Search for the cell housing the specified text and yield its [x, y] center coordinate. 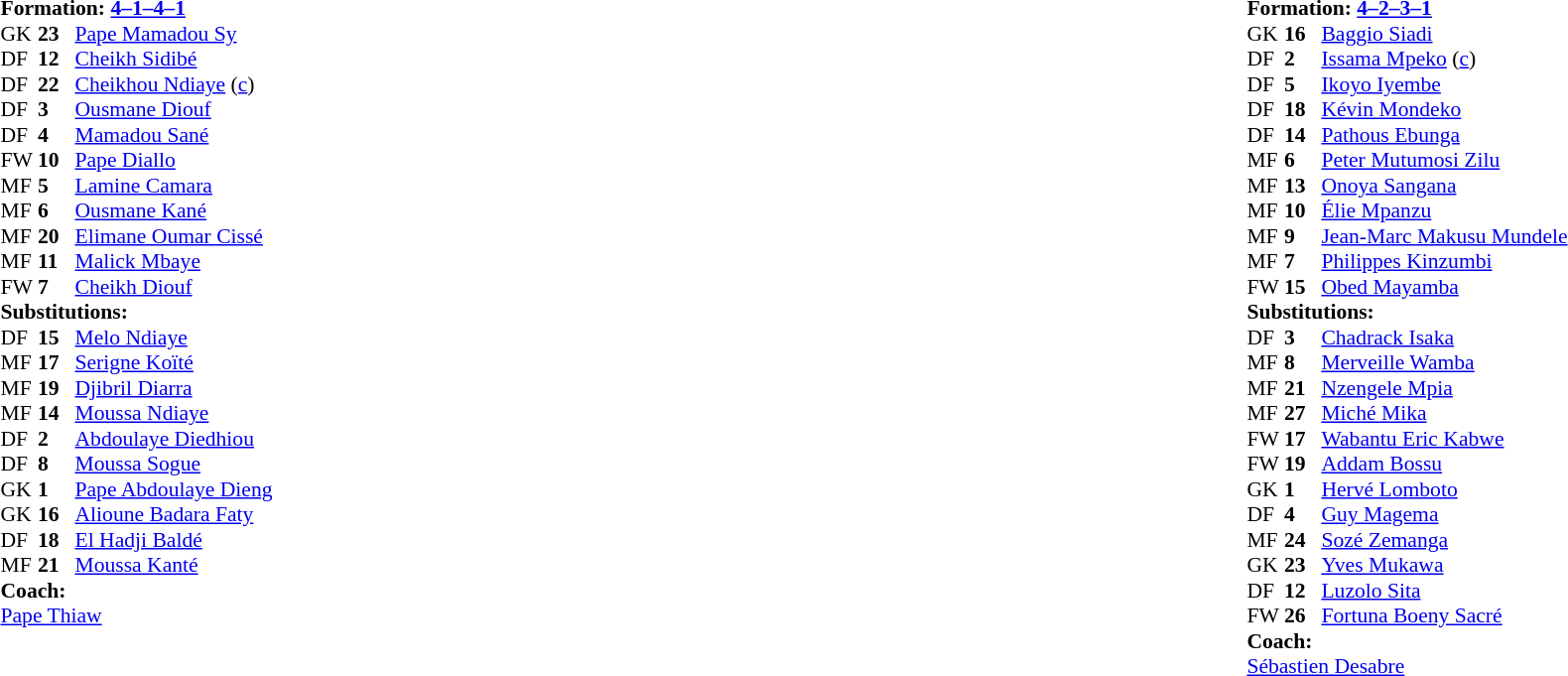
Ousmane Diouf [175, 110]
Ikoyo Iyembe [1444, 84]
Cheikh Diouf [175, 287]
9 [1303, 236]
Jean-Marc Makusu Mundele [1444, 236]
Melo Ndiaye [175, 338]
13 [1303, 186]
Chadrack Isaka [1444, 338]
Pape Diallo [175, 160]
Fortuna Boeny Sacré [1444, 616]
Moussa Ndiaye [175, 414]
Pathous Ebunga [1444, 135]
Moussa Kanté [175, 565]
Sozé Zemanga [1444, 540]
Élie Mpanzu [1444, 211]
Philippes Kinzumbi [1444, 261]
Serigne Koïté [175, 362]
24 [1303, 540]
Miché Mika [1444, 414]
Ousmane Kané [175, 211]
Kévin Mondeko [1444, 110]
Hervé Lomboto [1444, 489]
26 [1303, 616]
11 [57, 261]
22 [57, 84]
Malick Mbaye [175, 261]
Wabantu Eric Kabwe [1444, 439]
Moussa Sogue [175, 464]
Djibril Diarra [175, 388]
27 [1303, 414]
Luzolo Sita [1444, 591]
Onoya Sangana [1444, 186]
Merveille Wamba [1444, 362]
Guy Magema [1444, 515]
Issama Mpeko (c) [1444, 59]
Pape Thiaw [136, 616]
Cheikhou Ndiaye (c) [175, 84]
Cheikh Sidibé [175, 59]
Peter Mutumosi Zilu [1444, 160]
Mamadou Sané [175, 135]
Alioune Badara Faty [175, 515]
Addam Bossu [1444, 464]
Yves Mukawa [1444, 565]
Baggio Siadi [1444, 34]
El Hadji Baldé [175, 540]
Elimane Oumar Cissé [175, 236]
20 [57, 236]
Lamine Camara [175, 186]
Nzengele Mpia [1444, 388]
Obed Mayamba [1444, 287]
Pape Mamadou Sy [175, 34]
Abdoulaye Diedhiou [175, 439]
Pape Abdoulaye Dieng [175, 489]
